Extract the (X, Y) coordinate from the center of the cell holding the provided text.  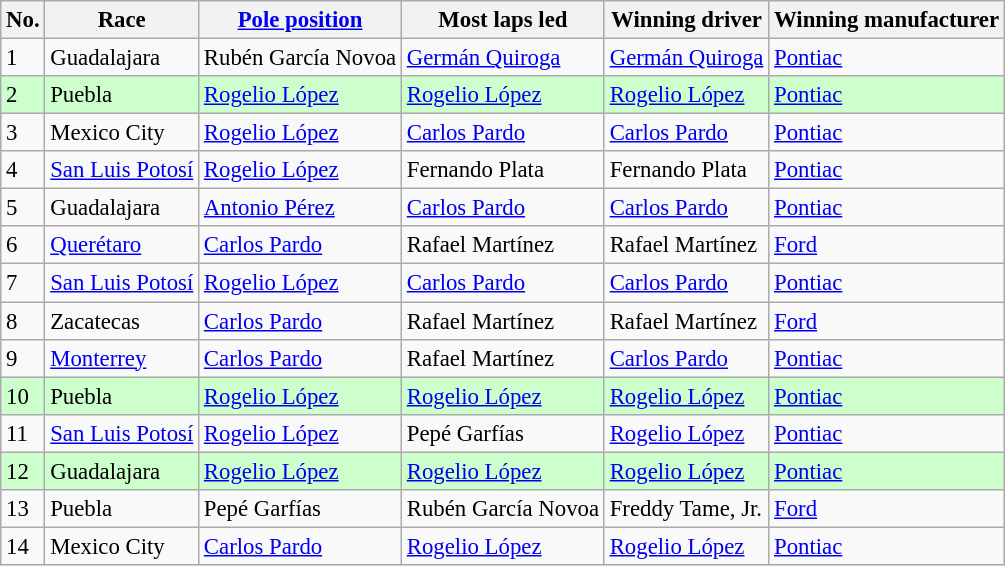
8 (23, 321)
14 (23, 546)
Zacatecas (122, 321)
6 (23, 245)
2 (23, 95)
Monterrey (122, 358)
12 (23, 471)
Antonio Pérez (300, 208)
Winning driver (686, 20)
10 (23, 396)
Most laps led (502, 20)
9 (23, 358)
11 (23, 433)
1 (23, 58)
3 (23, 133)
Querétaro (122, 245)
13 (23, 509)
Pole position (300, 20)
5 (23, 208)
Freddy Tame, Jr. (686, 509)
4 (23, 170)
No. (23, 20)
Winning manufacturer (887, 20)
Race (122, 20)
7 (23, 283)
